Extract the (X, Y) coordinate from the center of the cell holding the provided text.  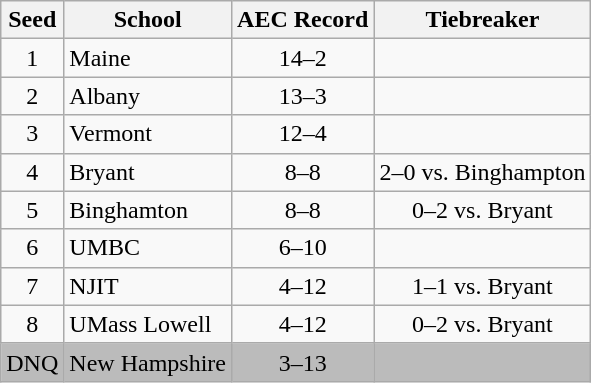
Albany (148, 96)
AEC Record (303, 20)
13–3 (303, 96)
UMBC (148, 248)
8 (32, 324)
Maine (148, 58)
School (148, 20)
14–2 (303, 58)
2 (32, 96)
6 (32, 248)
3–13 (303, 362)
1–1 vs. Bryant (482, 286)
Binghamton (148, 210)
Bryant (148, 172)
UMass Lowell (148, 324)
DNQ (32, 362)
2–0 vs. Binghampton (482, 172)
6–10 (303, 248)
12–4 (303, 134)
NJIT (148, 286)
Vermont (148, 134)
3 (32, 134)
New Hampshire (148, 362)
4 (32, 172)
1 (32, 58)
Seed (32, 20)
Tiebreaker (482, 20)
7 (32, 286)
5 (32, 210)
